Pinpoint the cell where the given text exists, returning its [x, y] midpoint coordinate. 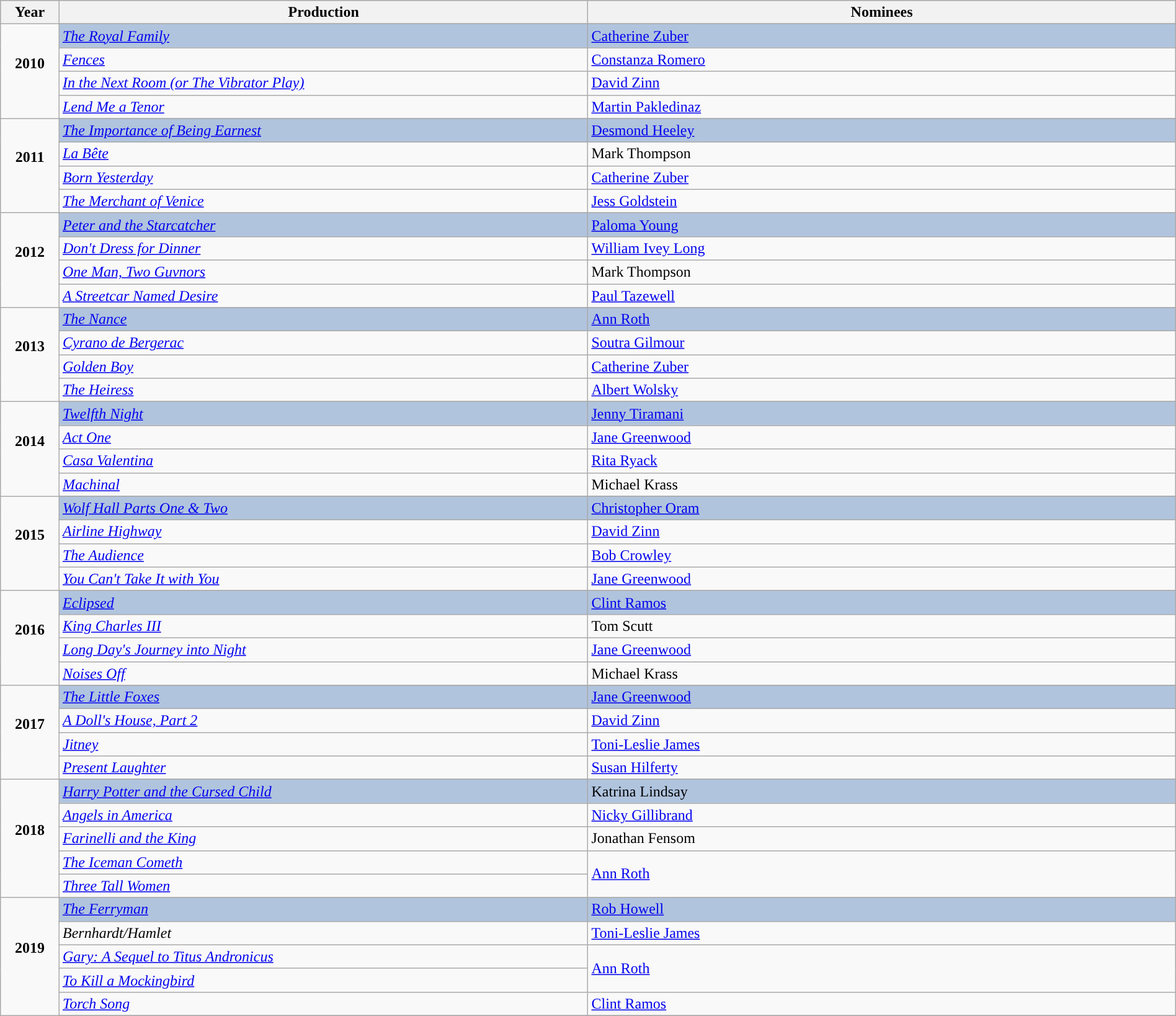
Twelfth Night [324, 414]
Production [324, 12]
The Royal Family [324, 36]
The Heiress [324, 390]
A Streetcar Named Desire [324, 296]
Katrina Lindsay [882, 791]
William Ivey Long [882, 248]
2017 [30, 733]
Gary: A Sequel to Titus Andronicus [324, 956]
2019 [30, 956]
The Ferryman [324, 909]
2013 [30, 355]
Martin Pakledinaz [882, 107]
Golden Boy [324, 367]
Angels in America [324, 815]
2016 [30, 638]
The Nance [324, 319]
Peter and the Starcatcher [324, 225]
Paloma Young [882, 225]
The Importance of Being Earnest [324, 130]
Long Day's Journey into Night [324, 649]
Jess Goldstein [882, 201]
Cyrano de Bergerac [324, 343]
Year [30, 12]
Rob Howell [882, 909]
Christopher Oram [882, 508]
King Charles III [324, 626]
Don't Dress for Dinner [324, 248]
One Man, Two Guvnors [324, 272]
Desmond Heeley [882, 130]
The Merchant of Venice [324, 201]
Bernhardt/Hamlet [324, 933]
Farinelli and the King [324, 839]
La Bête [324, 154]
Lend Me a Tenor [324, 107]
Nominees [882, 12]
2015 [30, 543]
Noises Off [324, 673]
Torch Song [324, 1004]
Present Laughter [324, 768]
Soutra Gilmour [882, 343]
The Audience [324, 555]
In the Next Room (or The Vibrator Play) [324, 83]
Three Tall Women [324, 886]
Constanza Romero [882, 60]
To Kill a Mockingbird [324, 980]
The Iceman Cometh [324, 862]
Susan Hilferty [882, 768]
2010 [30, 71]
Casa Valentina [324, 461]
Machinal [324, 484]
Jenny Tiramani [882, 414]
A Doll's House, Part 2 [324, 721]
Jonathan Fensom [882, 839]
Act One [324, 437]
Harry Potter and the Cursed Child [324, 791]
Tom Scutt [882, 626]
Airline Highway [324, 532]
Nicky Gillibrand [882, 815]
Born Yesterday [324, 177]
Jitney [324, 744]
You Can't Take It with You [324, 579]
Paul Tazewell [882, 296]
Rita Ryack [882, 461]
Bob Crowley [882, 555]
Albert Wolsky [882, 390]
2012 [30, 260]
Fences [324, 60]
2014 [30, 449]
2018 [30, 839]
2011 [30, 166]
The Little Foxes [324, 697]
Eclipsed [324, 602]
Wolf Hall Parts One & Two [324, 508]
